Search for the cell housing the specified text and yield its [X, Y] center coordinate. 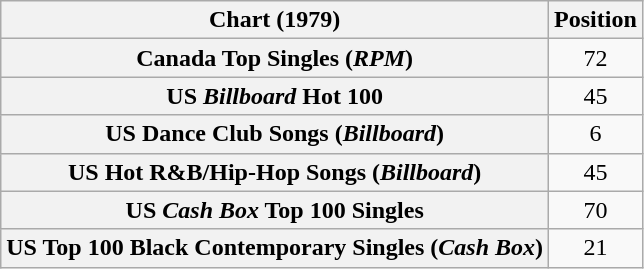
Chart (1979) [275, 20]
Position [596, 20]
70 [596, 210]
US Dance Club Songs (Billboard) [275, 134]
US Cash Box Top 100 Singles [275, 210]
US Billboard Hot 100 [275, 96]
21 [596, 248]
US Hot R&B/Hip-Hop Songs (Billboard) [275, 172]
US Top 100 Black Contemporary Singles (Cash Box) [275, 248]
72 [596, 58]
Canada Top Singles (RPM) [275, 58]
6 [596, 134]
